Scan for the cell matching the given text and deliver its [x, y] coordinate at center. 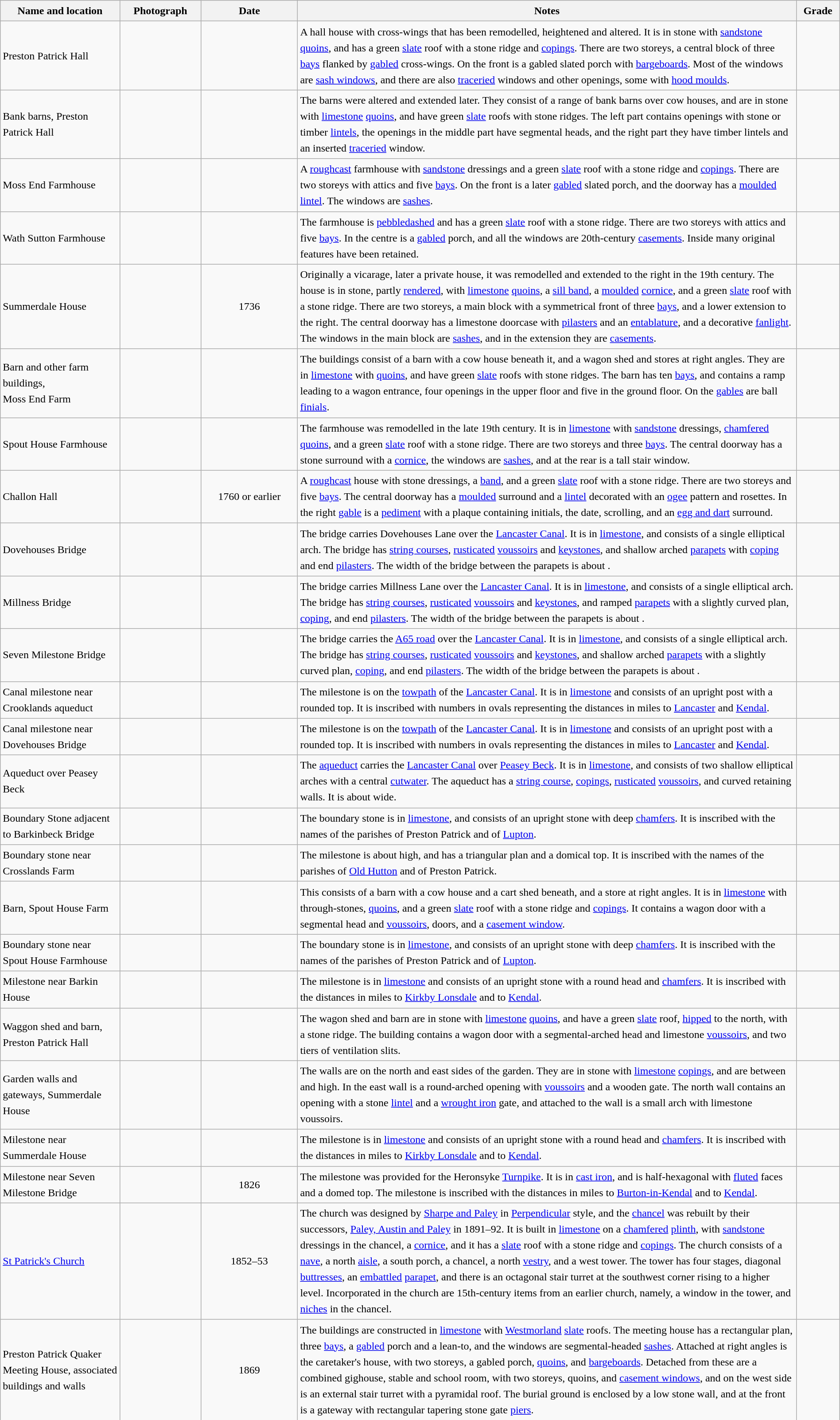
Notes [547, 11]
Grade [818, 11]
Garden walls and gateways, Summerdale House [60, 1095]
St Patrick's Church [60, 1261]
Wath Sutton Farmhouse [60, 238]
Photograph [160, 11]
Canal milestone near Crooklands aqueduct [60, 700]
Milestone near Seven Milestone Bridge [60, 1184]
Millness Bridge [60, 602]
Challon Hall [60, 496]
Bank barns, Preston Patrick Hall [60, 124]
Date [249, 11]
Dovehouses Bridge [60, 550]
Name and location [60, 11]
Boundary stone near Spout House Farmhouse [60, 953]
1760 or earlier [249, 496]
1736 [249, 307]
Canal milestone near Dovehouses Bridge [60, 737]
Preston Patrick Hall [60, 56]
1826 [249, 1184]
Moss End Farmhouse [60, 185]
Barn and other farm buildings,Moss End Farm [60, 383]
Aqueduct over Peasey Beck [60, 782]
1852–53 [249, 1261]
Milestone near Summerdale House [60, 1148]
Boundary stone near Crosslands Farm [60, 863]
Summerdale House [60, 307]
Milestone near Barkin House [60, 989]
Barn, Spout House Farm [60, 908]
1869 [249, 1369]
Spout House Farmhouse [60, 444]
Waggon shed and barn,Preston Patrick Hall [60, 1034]
Seven Milestone Bridge [60, 655]
Boundary Stone adjacent to Barkinbeck Bridge [60, 826]
Preston Patrick Quaker Meeting House, associated buildings and walls [60, 1369]
